Provide the (x, y) coordinate of the cell's center where the given text is located.  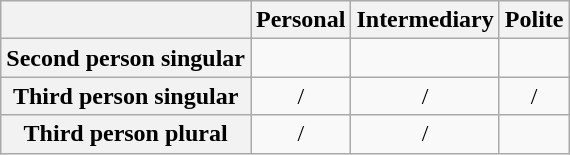
Third person plural (126, 134)
Personal (301, 20)
Polite (534, 20)
Third person singular (126, 96)
Intermediary (425, 20)
Second person singular (126, 58)
